Scan for the cell matching the given text and deliver its (X, Y) coordinate at center. 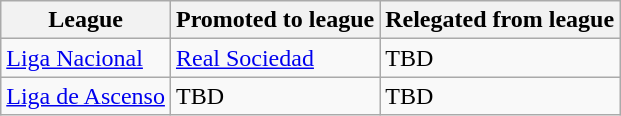
Liga Nacional (86, 58)
Liga de Ascenso (86, 96)
Relegated from league (500, 20)
Promoted to league (274, 20)
Real Sociedad (274, 58)
League (86, 20)
